Identify which cell holds the provided text, then report its [x, y] central coordinate. 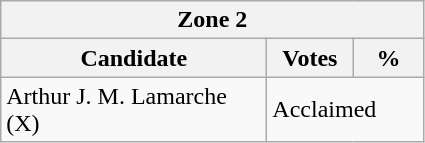
% [388, 58]
Arthur J. M. Lamarche (X) [134, 110]
Zone 2 [212, 20]
Votes [310, 58]
Candidate [134, 58]
Acclaimed [346, 110]
